Detect which cell encompasses the target text, then output its [x, y] center coordinate. 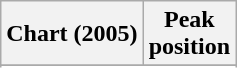
Chart (2005) [72, 34]
Peakposition [189, 34]
